Return the (x, y) coordinate for the center point of the cell that contains the specified text.  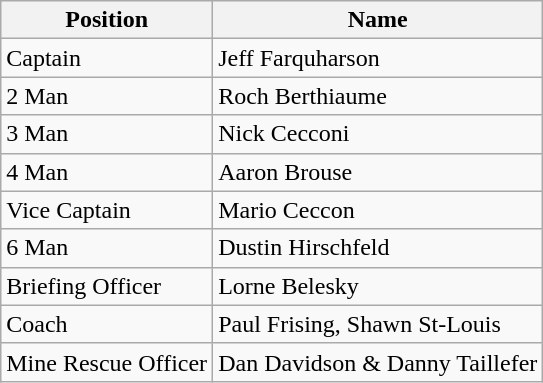
6 Man (107, 248)
Roch Berthiaume (378, 96)
Mario Ceccon (378, 210)
Dustin Hirschfeld (378, 248)
Dan Davidson & Danny Taillefer (378, 362)
Briefing Officer (107, 286)
Paul Frising, Shawn St-Louis (378, 324)
2 Man (107, 96)
Captain (107, 58)
Aaron Brouse (378, 172)
Mine Rescue Officer (107, 362)
Jeff Farquharson (378, 58)
Nick Cecconi (378, 134)
4 Man (107, 172)
Lorne Belesky (378, 286)
3 Man (107, 134)
Name (378, 20)
Coach (107, 324)
Position (107, 20)
Vice Captain (107, 210)
